Identify which cell holds the provided text, then report its [X, Y] central coordinate. 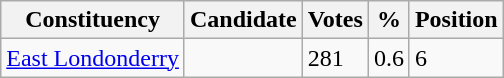
% [388, 20]
Constituency [93, 20]
Candidate [243, 20]
281 [335, 58]
6 [456, 58]
0.6 [388, 58]
Votes [335, 20]
East Londonderry [93, 58]
Position [456, 20]
